Find where the given text appears and provide that cell's center as [x, y] coordinate. 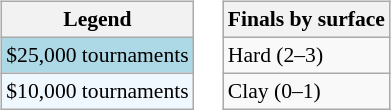
Hard (2–3) [306, 55]
Clay (0–1) [306, 91]
Legend [97, 20]
Finals by surface [306, 20]
$25,000 tournaments [97, 55]
$10,000 tournaments [97, 91]
